Pinpoint the cell where the given text exists, returning its [X, Y] midpoint coordinate. 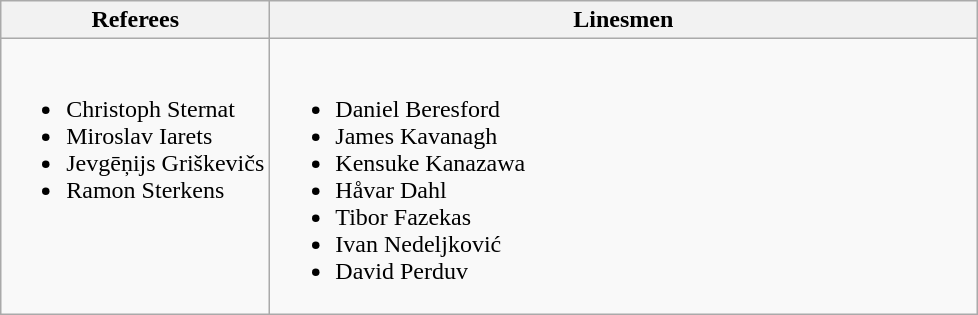
Christoph Sternat Miroslav Iarets Jevgēņijs Griškevičs Ramon Sterkens [136, 176]
Linesmen [624, 20]
Daniel Beresford James Kavanagh Kensuke Kanazawa Håvar Dahl Tibor Fazekas Ivan Nedeljković David Perduv [624, 176]
Referees [136, 20]
